Locate the cell with the specified text and output its (x, y) center coordinate. 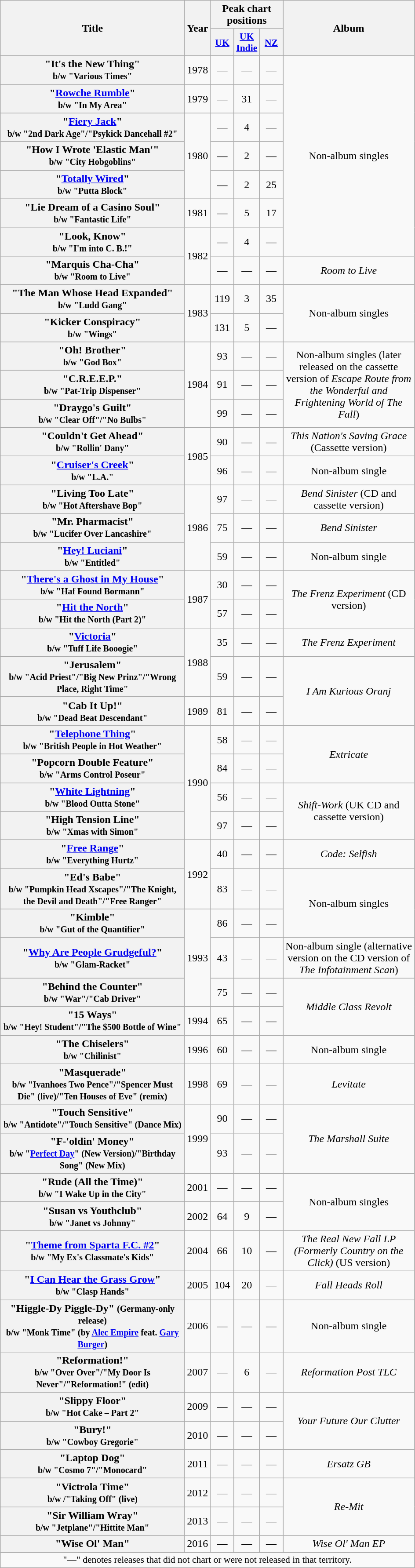
84 (222, 768)
83 (222, 889)
64 (222, 1216)
"Wise Ol' Man" (92, 1544)
56 (222, 797)
"Hey! Luciani"b/w "Entitled" (92, 557)
UK (222, 42)
1992 (198, 875)
1980 (198, 156)
25 (271, 185)
1984 (198, 385)
The Real New Fall LP (Formerly Country on the Click) (US version) (349, 1251)
Peak chart positions (247, 15)
"Telephone Thing"b/w "British People in Hot Weather" (92, 739)
1983 (198, 313)
"Draygo's Guilt"b/w "Clear Off"/"No Bulbs" (92, 413)
Year (198, 28)
"Victrola Time"b/w /"Taking Off" (live) (92, 1493)
Levitate (349, 1084)
2012 (198, 1493)
1987 (198, 599)
"Kimble"b/w "Gut of the Quantifier" (92, 923)
31 (247, 98)
2007 (198, 1372)
"White Lightning"b/w "Blood Outta Stone" (92, 797)
58 (222, 739)
1993 (198, 958)
2002 (198, 1216)
Non-album singles (later released on the cassette version of Escape Route from the Wonderful and Frightening World of The Fall) (349, 385)
"How I Wrote 'Elastic Man'"b/w "City Hobgoblins" (92, 156)
"Victoria"b/w "Tuff Life Booogie" (92, 642)
"Kicker Conspiracy"b/w "Wings" (92, 327)
"Laptop Dog"b/w "Cosmo 7"/"Monocard" (92, 1464)
"Why Are People Grudgeful?"b/w "Glam-Racket" (92, 958)
1988 (198, 662)
1996 (198, 1050)
1994 (198, 1021)
1999 (198, 1139)
"Sir William Wray"b/w "Jetplane"/"Hittite Man" (92, 1521)
"Higgle-Dy Piggle-Dy" (Germany-only release)b/w "Monk Time" (by Alec Empire feat. Gary Burger) (92, 1326)
2006 (198, 1326)
"F-'oldin' Money"b/w "Perfect Day" (New Version)/"Birthday Song" (New Mix) (92, 1153)
"The Man Whose Head Expanded" b/w "Ludd Gang" (92, 299)
This Nation's Saving Grace (Cassette version) (349, 442)
"Theme from Sparta F.C. #2"b/w "My Ex's Classmate's Kids" (92, 1251)
"Look, Know"b/w "I'm into C. B.!" (92, 242)
2005 (198, 1285)
"Slippy Floor"b/w "Hot Cake – Part 2" (92, 1407)
91 (222, 385)
"Free Range"b/w "Everything Hurtz" (92, 855)
6 (247, 1372)
2009 (198, 1407)
"—" denotes releases that did not chart or were not released in that territory. (207, 1560)
Reformation Post TLC (349, 1372)
"Bury!"b/w "Cowboy Gregorie" (92, 1436)
"Cab It Up!"b/w "Dead Beat Descendant" (92, 711)
2004 (198, 1251)
Bend Sinister (349, 528)
"Jerusalem"b/w "Acid Priest"/"Big New Prinz"/"Wrong Place, Right Time" (92, 677)
60 (222, 1050)
Re-Mit (349, 1507)
99 (222, 413)
"The Chiselers"b/w "Chilinist" (92, 1050)
UKIndie (247, 42)
3 (247, 299)
57 (222, 614)
"Totally Wired"b/w "Putta Block" (92, 185)
"Popcorn Double Feature"b/w "Arms Control Poseur" (92, 768)
"C.R.E.E.P."b/w "Pat-Trip Dispenser" (92, 385)
1986 (198, 528)
Fall Heads Roll (349, 1285)
Ersatz GB (349, 1464)
1982 (198, 256)
NZ (271, 42)
43 (222, 958)
1998 (198, 1084)
"Behind the Counter"b/w "War"/"Cab Driver" (92, 993)
"Lie Dream of a Casino Soul"b/w "Fantastic Life" (92, 213)
Shift-Work (UK CD and cassette version) (349, 811)
2010 (198, 1436)
"There's a Ghost in My House"b/w "Haf Found Bormann" (92, 585)
Extricate (349, 754)
"Hit the North"b/w "Hit the North (Part 2)" (92, 614)
30 (222, 585)
1981 (198, 213)
Code: Selfish (349, 855)
"Ed's Babe"b/w "Pumpkin Head Xscapes"/"The Knight, the Devil and Death"/"Free Ranger" (92, 889)
"15 Ways"b/w "Hey! Student"/"The $500 Bottle of Wine" (92, 1021)
"Rowche Rumble"b/w "In My Area" (92, 98)
"Rude (All the Time)"b/w "I Wake Up in the City" (92, 1188)
"Oh! Brother"b/w "God Box" (92, 356)
"Cruiser's Creek"b/w "L.A." (92, 470)
Your Future Our Clutter (349, 1421)
Album (349, 28)
81 (222, 711)
"Touch Sensitive"b/w "Antidote"/"Touch Sensitive" (Dance Mix) (92, 1118)
66 (222, 1251)
Wise Ol' Man EP (349, 1544)
9 (247, 1216)
2001 (198, 1188)
40 (222, 855)
Room to Live (349, 270)
1989 (198, 711)
17 (271, 213)
"It's the New Thing"b/w "Various Times" (92, 70)
96 (222, 470)
The Frenz Experiment (CD version) (349, 599)
"High Tension Line"b/w "Xmas with Simon" (92, 826)
1978 (198, 70)
"Susan vs Youthclub"b/w "Janet vs Johnny" (92, 1216)
"Fiery Jack"b/w "2nd Dark Age"/"Psykick Dancehall #2" (92, 127)
Middle Class Revolt (349, 1007)
10 (247, 1251)
"Masquerade"b/w "Ivanhoes Two Pence"/"Spencer Must Die" (live)/"Ten Houses of Eve" (remix) (92, 1084)
1979 (198, 98)
"Couldn't Get Ahead"b/w "Rollin' Dany" (92, 442)
"I Can Hear the Grass Grow"b/w "Clasp Hands" (92, 1285)
131 (222, 327)
20 (247, 1285)
1990 (198, 782)
119 (222, 299)
"Mr. Pharmacist"b/w "Lucifer Over Lancashire" (92, 528)
2016 (198, 1544)
104 (222, 1285)
Bend Sinister (CD and cassette version) (349, 499)
1985 (198, 456)
"Marquis Cha-Cha"b/w "Room to Live" (92, 270)
"Living Too Late"b/w "Hot Aftershave Bop" (92, 499)
"Reformation!"b/w "Over Over"/"My Door Is Never"/"Reformation!" (edit) (92, 1372)
I Am Kurious Oranj (349, 691)
Title (92, 28)
Non-album single (alternative version on the CD version of The Infotainment Scan) (349, 958)
The Frenz Experiment (349, 642)
2013 (198, 1521)
The Marshall Suite (349, 1139)
69 (222, 1084)
2011 (198, 1464)
65 (222, 1021)
86 (222, 923)
